Output the [x, y] coordinate of the center of the cell containing the given text.  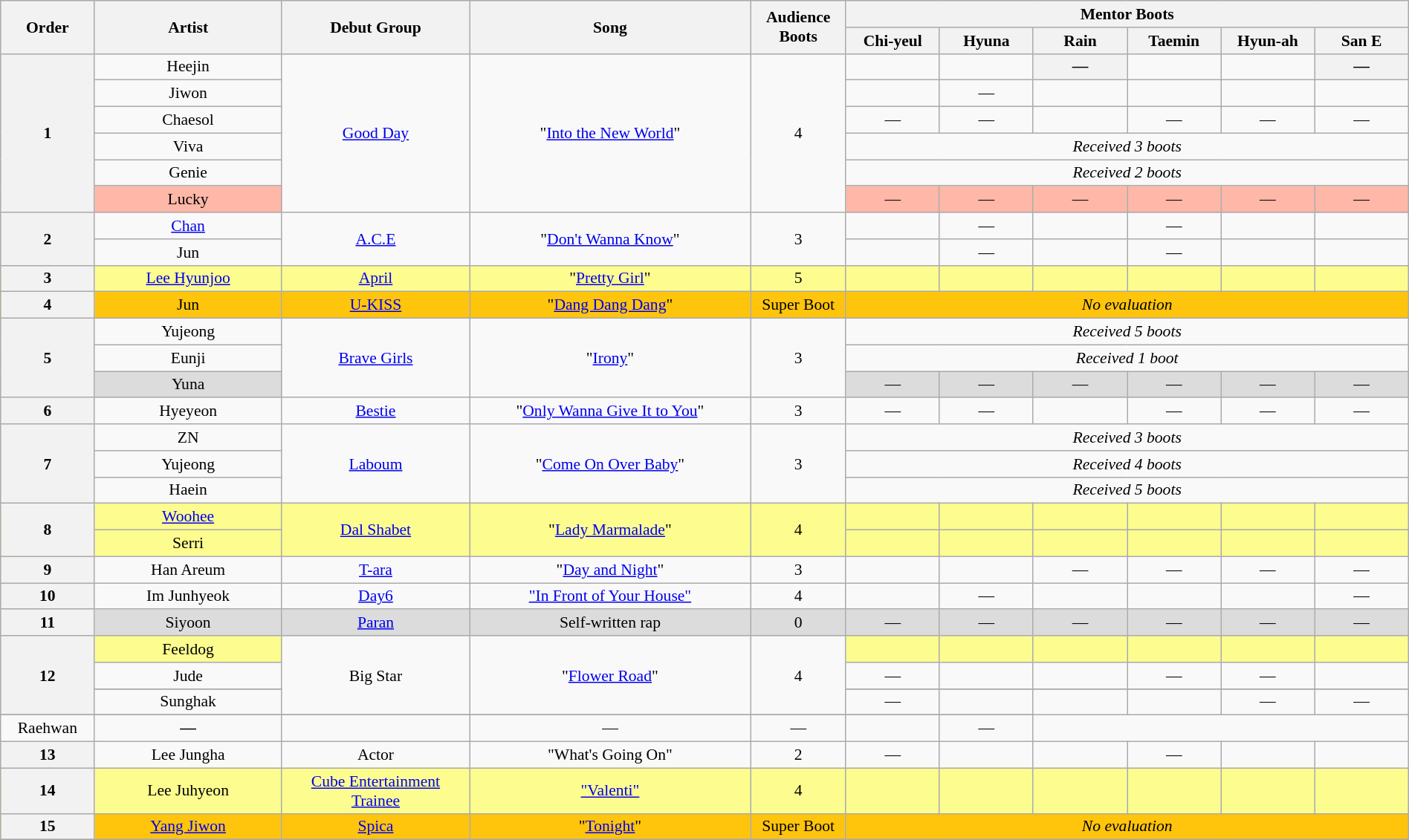
Han Areum [188, 570]
Received 4 boots [1127, 464]
"Pretty Girl" [611, 279]
Genie [188, 173]
Actor [375, 755]
Eunji [188, 358]
Lee Juhyeon [188, 790]
"Only Wanna Give It to You" [611, 411]
"Flower Road" [611, 676]
A.C.E [375, 239]
Received 2 boots [1127, 173]
14 [48, 790]
0 [798, 623]
Chaesol [188, 120]
Paran [375, 623]
Audience Boots [798, 27]
Good Day [375, 133]
April [375, 279]
Jude [188, 676]
Taemin [1174, 41]
Big Star [375, 676]
1 [48, 133]
Heejin [188, 67]
Debut Group [375, 27]
7 [48, 463]
Serri [188, 544]
"Come On Over Baby" [611, 463]
Viva [188, 146]
Jiwon [188, 94]
Hyun-ah [1268, 41]
Cube Entertainment Trainee [375, 790]
"What's Going On" [611, 755]
Lee Jungha [188, 755]
9 [48, 570]
T-ara [375, 570]
Mentor Boots [1127, 14]
Lucky [188, 200]
12 [48, 676]
"Dang Dang Dang" [611, 305]
Day6 [375, 596]
Haein [188, 490]
"Day and Night" [611, 570]
San E [1361, 41]
"Tonight" [611, 827]
Self-written rap [611, 623]
Dal Shabet [375, 530]
"Into the New World" [611, 133]
Feeldog [188, 649]
Chi-yeul [893, 41]
Siyoon [188, 623]
Artist [188, 27]
"In Front of Your House" [611, 596]
Lee Hyunjoo [188, 279]
"Lady Marmalade" [611, 530]
15 [48, 827]
Hyeyeon [188, 411]
"Irony" [611, 358]
"Valenti" [611, 790]
13 [48, 755]
Raehwan [48, 729]
ZN [188, 437]
Im Junhyeok [188, 596]
Laboum [375, 463]
Rain [1080, 41]
Woohee [188, 517]
8 [48, 530]
Song [611, 27]
Yuna [188, 385]
Received 1 boot [1127, 358]
Order [48, 27]
Brave Girls [375, 358]
Spica [375, 827]
Bestie [375, 411]
Hyuna [986, 41]
Yang Jiwon [188, 827]
6 [48, 411]
10 [48, 596]
Chan [188, 226]
U-KISS [375, 305]
"Don't Wanna Know" [611, 239]
Sunghak [188, 702]
11 [48, 623]
